Identify which cell holds the provided text, then report its (X, Y) central coordinate. 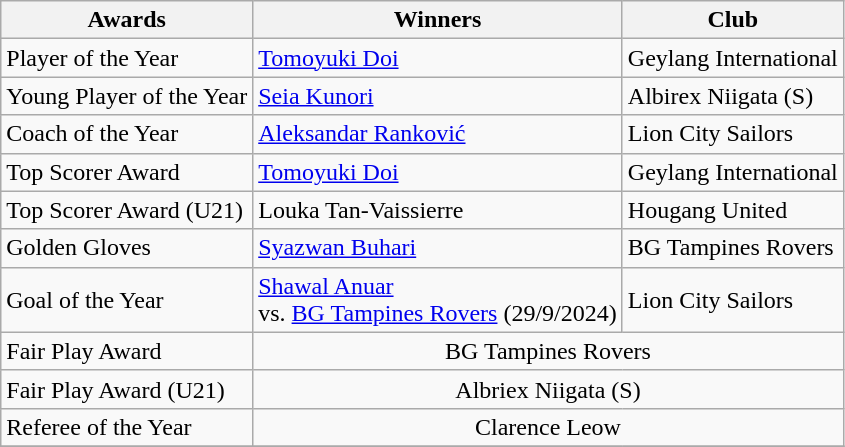
Goal of the Year (127, 300)
Fair Play Award (U21) (127, 389)
Fair Play Award (127, 351)
Aleksandar Ranković (438, 134)
Player of the Year (127, 58)
Awards (127, 20)
Top Scorer Award (127, 172)
Albriex Niigata (S) (548, 389)
Golden Gloves (127, 248)
Coach of the Year (127, 134)
Top Scorer Award (U21) (127, 210)
Seia Kunori (438, 96)
Winners (438, 20)
Referee of the Year (127, 427)
Albirex Niigata (S) (732, 96)
Louka Tan-Vaissierre (438, 210)
Clarence Leow (548, 427)
Shawal Anuar vs. BG Tampines Rovers (29/9/2024) (438, 300)
Syazwan Buhari (438, 248)
Club (732, 20)
Young Player of the Year (127, 96)
Hougang United (732, 210)
